Identify which cell holds the provided text, then report its [X, Y] central coordinate. 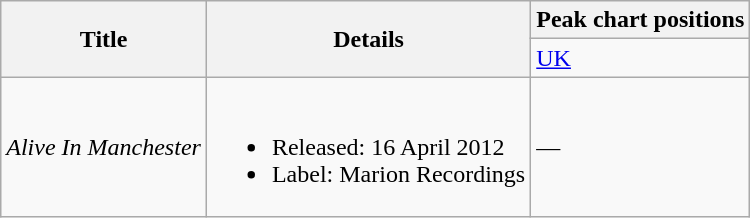
— [640, 147]
Title [104, 39]
Released: 16 April 2012Label: Marion Recordings [368, 147]
Alive In Manchester [104, 147]
UK [640, 58]
Details [368, 39]
Peak chart positions [640, 20]
